Provide the [x, y] coordinate of the cell's center where the given text is located.  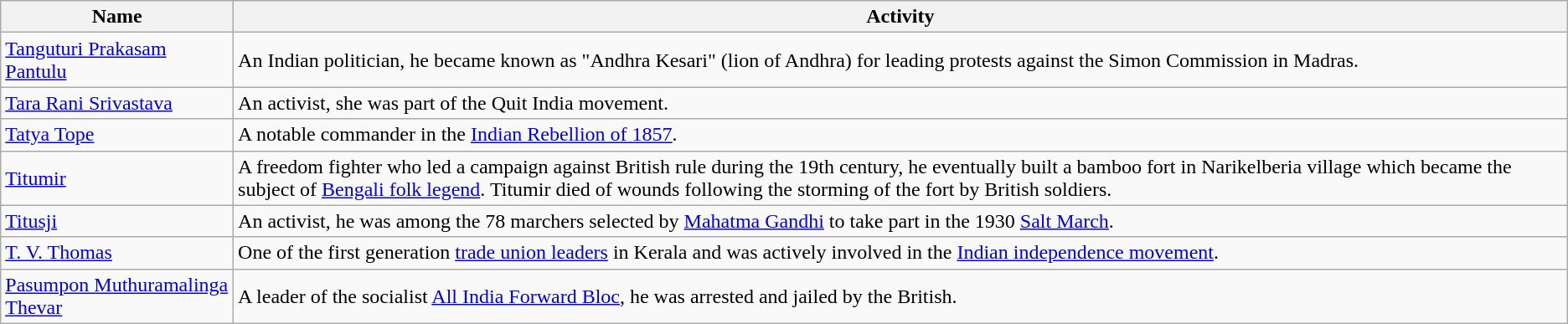
Tanguturi Prakasam Pantulu [117, 60]
Activity [901, 17]
Tatya Tope [117, 135]
T. V. Thomas [117, 253]
Tara Rani Srivastava [117, 103]
One of the first generation trade union leaders in Kerala and was actively involved in the Indian independence movement. [901, 253]
Titumir [117, 177]
Pasumpon Muthuramalinga Thevar [117, 296]
A notable commander in the Indian Rebellion of 1857. [901, 135]
An activist, she was part of the Quit India movement. [901, 103]
An activist, he was among the 78 marchers selected by Mahatma Gandhi to take part in the 1930 Salt March. [901, 221]
Titusji [117, 221]
Name [117, 17]
An Indian politician, he became known as "Andhra Kesari" (lion of Andhra) for leading protests against the Simon Commission in Madras. [901, 60]
A leader of the socialist All India Forward Bloc, he was arrested and jailed by the British. [901, 296]
